Locate the cell with the specified text and output its [X, Y] center coordinate. 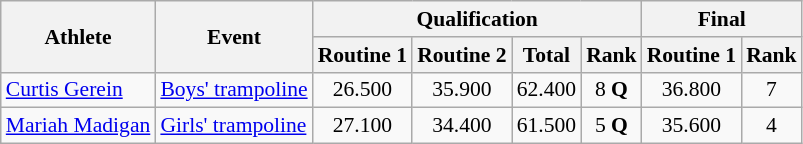
Boys' trampoline [234, 90]
4 [772, 126]
Athlete [78, 36]
27.100 [362, 126]
8 Q [612, 90]
Routine 2 [462, 55]
Total [546, 55]
Mariah Madigan [78, 126]
35.900 [462, 90]
Girls' trampoline [234, 126]
62.400 [546, 90]
36.800 [692, 90]
Curtis Gerein [78, 90]
Qualification [478, 19]
5 Q [612, 126]
34.400 [462, 126]
35.600 [692, 126]
26.500 [362, 90]
61.500 [546, 126]
Final [722, 19]
7 [772, 90]
Event [234, 36]
